Pinpoint the cell where the given text exists, returning its (x, y) midpoint coordinate. 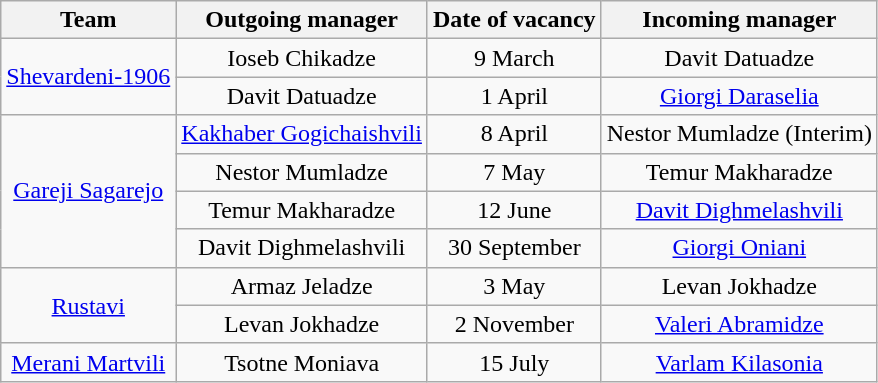
Date of vacancy (514, 20)
Nestor Mumladze (Interim) (739, 134)
Gareji Sagarejo (88, 191)
Shevardeni-1906 (88, 77)
Giorgi Oniani (739, 248)
15 July (514, 362)
9 March (514, 58)
2 November (514, 324)
Giorgi Daraselia (739, 96)
Tsotne Moniava (302, 362)
Nestor Mumladze (302, 172)
Varlam Kilasonia (739, 362)
Outgoing manager (302, 20)
30 September (514, 248)
Team (88, 20)
12 June (514, 210)
3 May (514, 286)
Armaz Jeladze (302, 286)
7 May (514, 172)
Valeri Abramidze (739, 324)
Merani Martvili (88, 362)
8 April (514, 134)
Ioseb Chikadze (302, 58)
Kakhaber Gogichaishvili (302, 134)
1 April (514, 96)
Rustavi (88, 305)
Incoming manager (739, 20)
